Search for the cell housing the specified text and yield its (x, y) center coordinate. 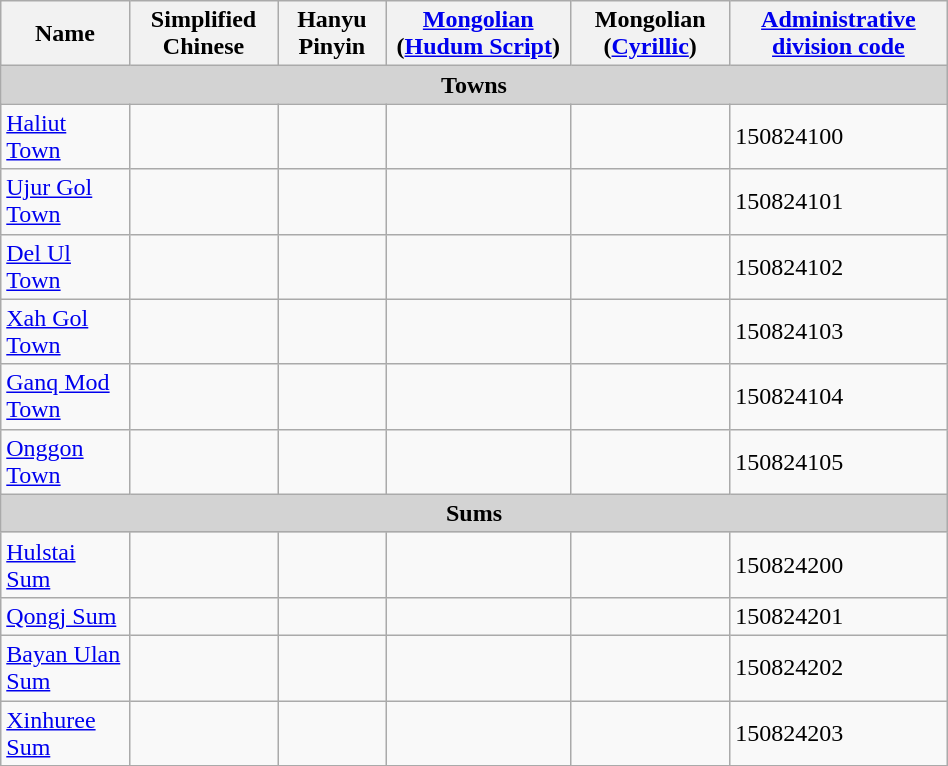
Administrative division code (839, 34)
150824200 (839, 564)
Mongolian (Cyrillic) (650, 34)
150824202 (839, 668)
Simplified Chinese (204, 34)
Hulstai Sum (65, 564)
Qongj Sum (65, 616)
Bayan Ulan Sum (65, 668)
150824201 (839, 616)
Hanyu Pinyin (332, 34)
150824103 (839, 332)
Onggon Town (65, 462)
Xah Gol Town (65, 332)
Ujur Gol Town (65, 202)
150824100 (839, 136)
Towns (474, 85)
Mongolian (Hudum Script) (478, 34)
Xinhuree Sum (65, 732)
Haliut Town (65, 136)
Sums (474, 513)
Ganq Mod Town (65, 396)
150824101 (839, 202)
150824203 (839, 732)
150824105 (839, 462)
Del Ul Town (65, 266)
Name (65, 34)
150824104 (839, 396)
150824102 (839, 266)
